Search for the cell housing the specified text and yield its (x, y) center coordinate. 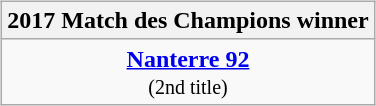
2017 Match des Champions winner (188, 20)
Nanterre 92(2nd title) (188, 72)
